Return the [X, Y] coordinate for the center point of the cell that contains the specified text.  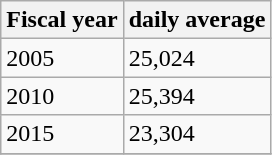
Fiscal year [62, 20]
2015 [62, 134]
2010 [62, 96]
25,024 [197, 58]
23,304 [197, 134]
25,394 [197, 96]
2005 [62, 58]
daily average [197, 20]
